Capture the cell that displays the provided text and extract its [X, Y] central coordinate. 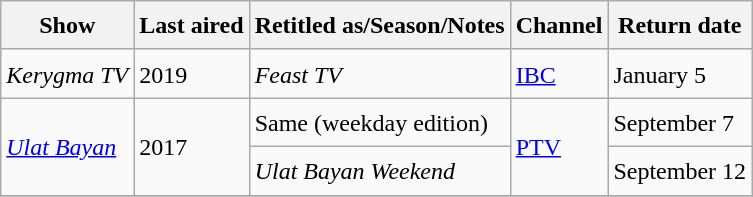
Last aired [192, 26]
Feast TV [380, 74]
Retitled as/Season/Notes [380, 26]
January 5 [680, 74]
Same (weekday edition) [380, 122]
Ulat Bayan Weekend [380, 170]
Channel [559, 26]
2017 [192, 146]
PTV [559, 146]
September 7 [680, 122]
September 12 [680, 170]
Ulat Bayan [68, 146]
Return date [680, 26]
IBC [559, 74]
Show [68, 26]
Kerygma TV [68, 74]
2019 [192, 74]
